Locate the cell with the specified text and output its (x, y) center coordinate. 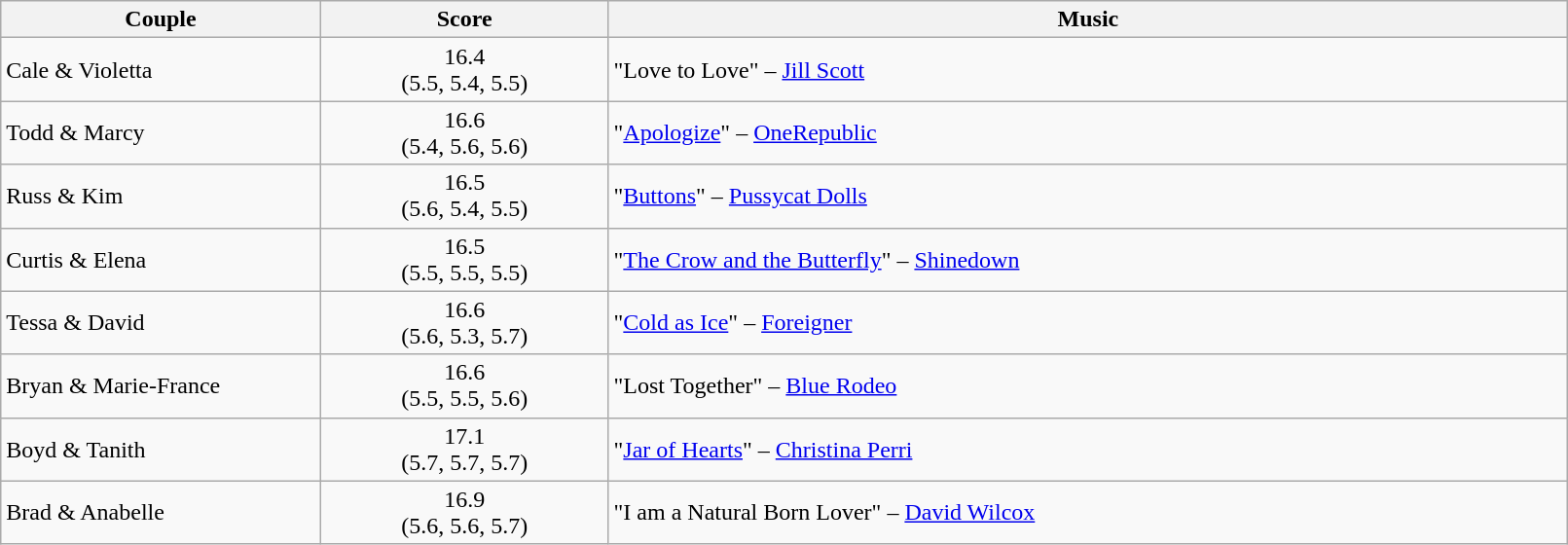
16.6 (5.4, 5.6, 5.6) (464, 132)
17.1 (5.7, 5.7, 5.7) (464, 450)
Bryan & Marie-France (162, 385)
Russ & Kim (162, 197)
Tessa & David (162, 323)
Brad & Anabelle (162, 512)
"Apologize" – OneRepublic (1088, 132)
16.6 (5.5, 5.5, 5.6) (464, 385)
16.4 (5.5, 5.4, 5.5) (464, 70)
"Love to Love" – Jill Scott (1088, 70)
Music (1088, 19)
"Cold as Ice" – Foreigner (1088, 323)
16.5 (5.6, 5.4, 5.5) (464, 197)
Cale & Violetta (162, 70)
Todd & Marcy (162, 132)
"Jar of Hearts" – Christina Perri (1088, 450)
"Buttons" – Pussycat Dolls (1088, 197)
16.6 (5.6, 5.3, 5.7) (464, 323)
"The Crow and the Butterfly" – Shinedown (1088, 259)
Couple (162, 19)
Score (464, 19)
Boyd & Tanith (162, 450)
16.9 (5.6, 5.6, 5.7) (464, 512)
16.5 (5.5, 5.5, 5.5) (464, 259)
"I am a Natural Born Lover" – David Wilcox (1088, 512)
Curtis & Elena (162, 259)
"Lost Together" – Blue Rodeo (1088, 385)
